Capture the cell that displays the provided text and extract its [X, Y] central coordinate. 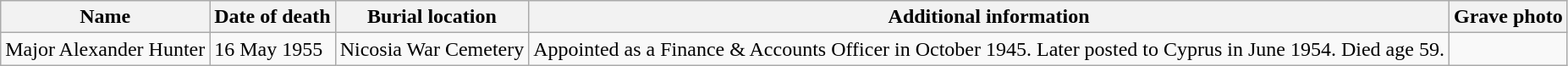
Grave photo [1508, 17]
Nicosia War Cemetery [432, 49]
Burial location [432, 17]
Appointed as a Finance & Accounts Officer in October 1945. Later posted to Cyprus in June 1954. Died age 59. [989, 49]
16 May 1955 [272, 49]
Name [105, 17]
Major Alexander Hunter [105, 49]
Additional information [989, 17]
Date of death [272, 17]
